Pinpoint the cell where the given text exists, returning its (X, Y) midpoint coordinate. 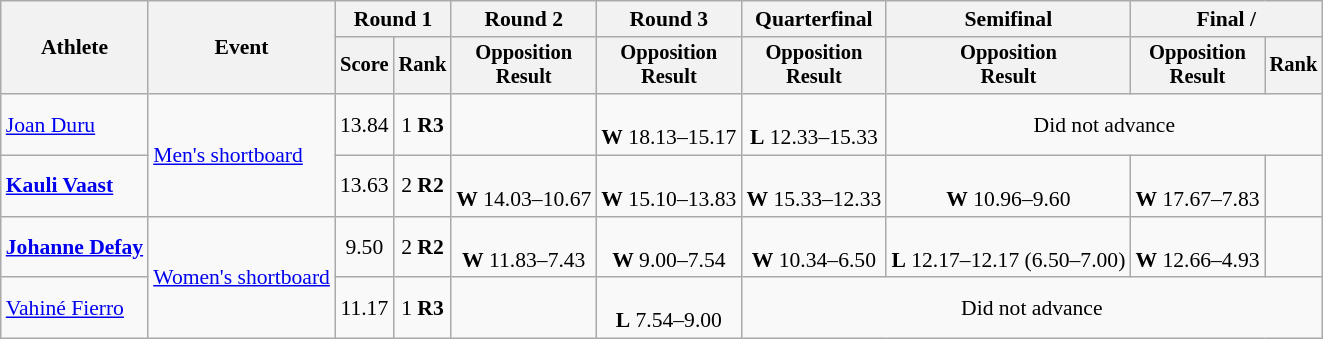
W 12.66–4.93 (1197, 248)
11.17 (364, 308)
Round 1 (393, 19)
W 10.34–6.50 (814, 248)
13.84 (364, 124)
L 12.17–12.17 (6.50–7.00) (1008, 248)
Final / (1226, 19)
Quarterfinal (814, 19)
Vahiné Fierro (74, 308)
L 12.33–15.33 (814, 124)
W 10.96–9.60 (1008, 186)
Kauli Vaast (74, 186)
Event (242, 48)
Score (364, 66)
Johanne Defay (74, 248)
Men's shortboard (242, 155)
W 11.83–7.43 (524, 248)
W 15.10–13.83 (668, 186)
Athlete (74, 48)
Joan Duru (74, 124)
W 15.33–12.33 (814, 186)
Round 3 (668, 19)
Women's shortboard (242, 278)
Semifinal (1008, 19)
W 9.00–7.54 (668, 248)
W 17.67–7.83 (1197, 186)
Round 2 (524, 19)
W 18.13–15.17 (668, 124)
9.50 (364, 248)
W 14.03–10.67 (524, 186)
13.63 (364, 186)
L 7.54–9.00 (668, 308)
